For the text-containing cell, return its midpoint in [x, y] coordinate format. 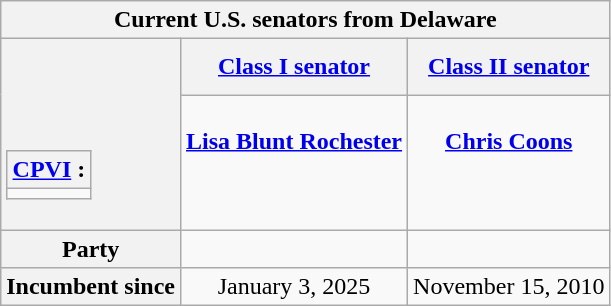
Party [91, 249]
January 3, 2025 [294, 287]
Incumbent since [91, 287]
Class I senator [294, 67]
Chris Coons [509, 162]
Class II senator [509, 67]
Lisa Blunt Rochester [294, 162]
Current U.S. senators from Delaware [306, 20]
November 15, 2010 [509, 287]
